Find where the given text appears and provide that cell's center as (X, Y) coordinate. 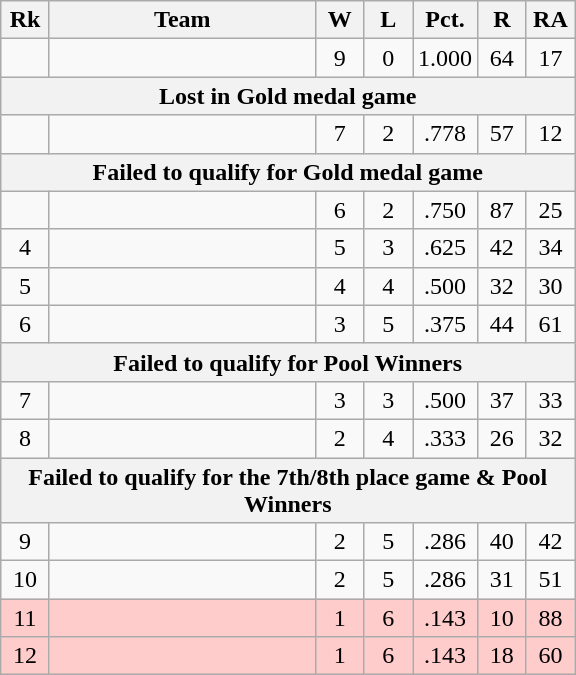
RA (550, 20)
11 (26, 618)
Failed to qualify for Gold medal game (288, 172)
88 (550, 618)
30 (550, 286)
61 (550, 324)
57 (502, 134)
Team (182, 20)
Failed to qualify for the 7th/8th place game & Pool Winners (288, 490)
Rk (26, 20)
37 (502, 400)
W (340, 20)
34 (550, 248)
26 (502, 438)
.333 (444, 438)
31 (502, 580)
18 (502, 656)
64 (502, 58)
Lost in Gold medal game (288, 96)
40 (502, 542)
Failed to qualify for Pool Winners (288, 362)
.778 (444, 134)
33 (550, 400)
0 (388, 58)
1.000 (444, 58)
R (502, 20)
87 (502, 210)
60 (550, 656)
.625 (444, 248)
L (388, 20)
25 (550, 210)
.375 (444, 324)
8 (26, 438)
Pct. (444, 20)
51 (550, 580)
44 (502, 324)
.750 (444, 210)
17 (550, 58)
